For the text-containing cell, return its midpoint in (x, y) coordinate format. 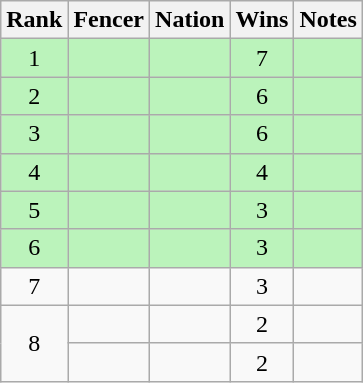
Rank (34, 20)
5 (34, 210)
8 (34, 343)
Wins (262, 20)
Fencer (109, 20)
1 (34, 58)
Nation (190, 20)
Notes (328, 20)
